From the cell containing the given text, extract its center point as [x, y] coordinate. 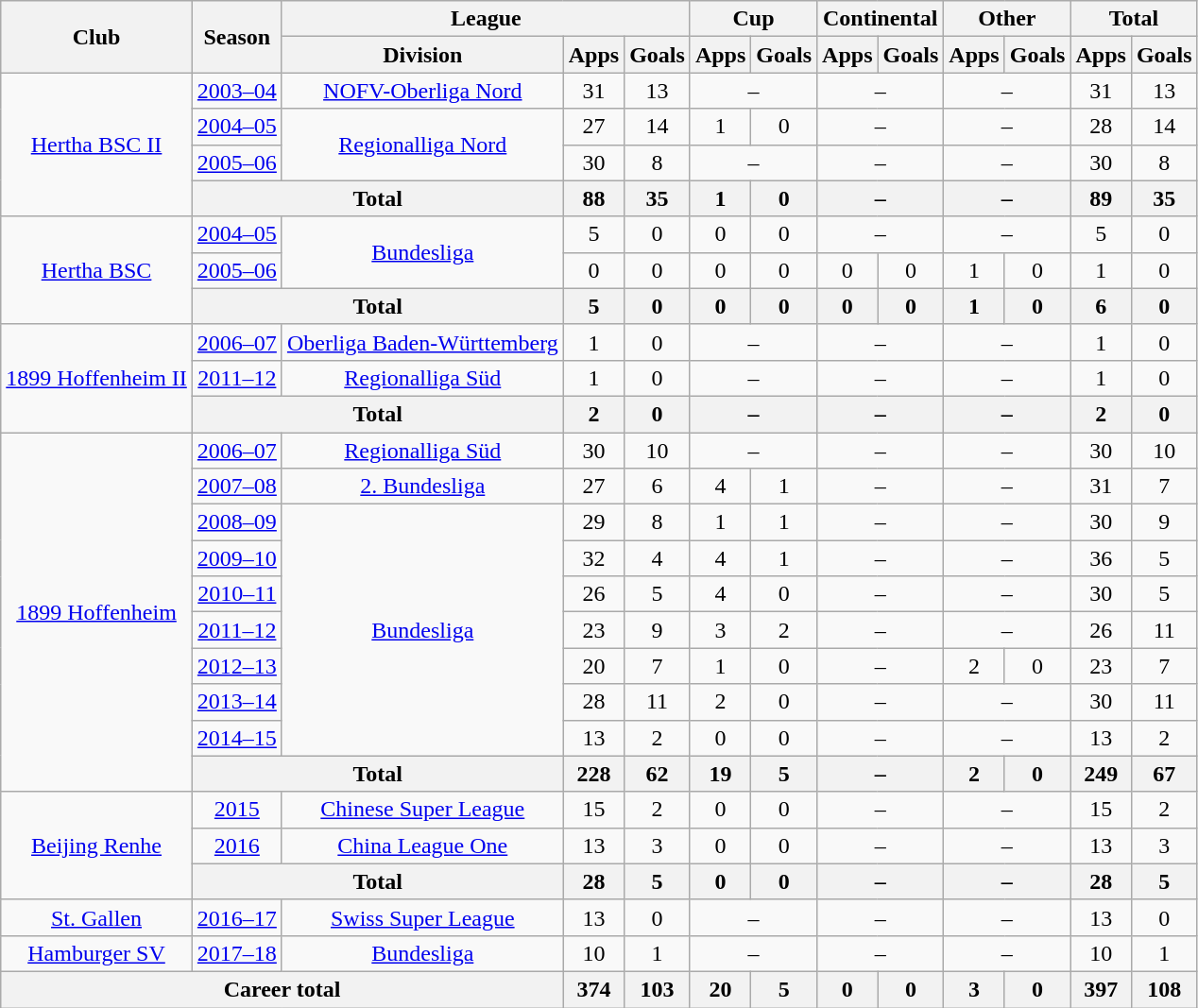
Chinese Super League [422, 810]
China League One [422, 846]
2015 [236, 810]
62 [658, 774]
Other [1007, 19]
Continental [881, 19]
2017–18 [236, 953]
League [486, 19]
Career total [282, 989]
Hamburger SV [96, 953]
19 [720, 774]
1899 Hoffenheim II [96, 378]
67 [1164, 774]
Hertha BSC [96, 270]
228 [593, 774]
397 [1101, 989]
2016–17 [236, 917]
Swiss Super League [422, 917]
88 [593, 198]
249 [1101, 774]
Oberliga Baden-Württemberg [422, 342]
Season [236, 37]
2003–04 [236, 91]
Hertha BSC II [96, 145]
Cup [753, 19]
2016 [236, 846]
1899 Hoffenheim [96, 612]
St. Gallen [96, 917]
2013–14 [236, 702]
29 [593, 522]
2009–10 [236, 558]
32 [593, 558]
2. Bundesliga [422, 487]
NOFV-Oberliga Nord [422, 91]
2014–15 [236, 738]
2008–09 [236, 522]
2007–08 [236, 487]
2010–11 [236, 594]
108 [1164, 989]
Regionalliga Nord [422, 145]
103 [658, 989]
Beijing Renhe [96, 846]
89 [1101, 198]
2012–13 [236, 666]
374 [593, 989]
Club [96, 37]
Division [422, 55]
36 [1101, 558]
